Extract the (X, Y) coordinate from the center of the cell holding the provided text.  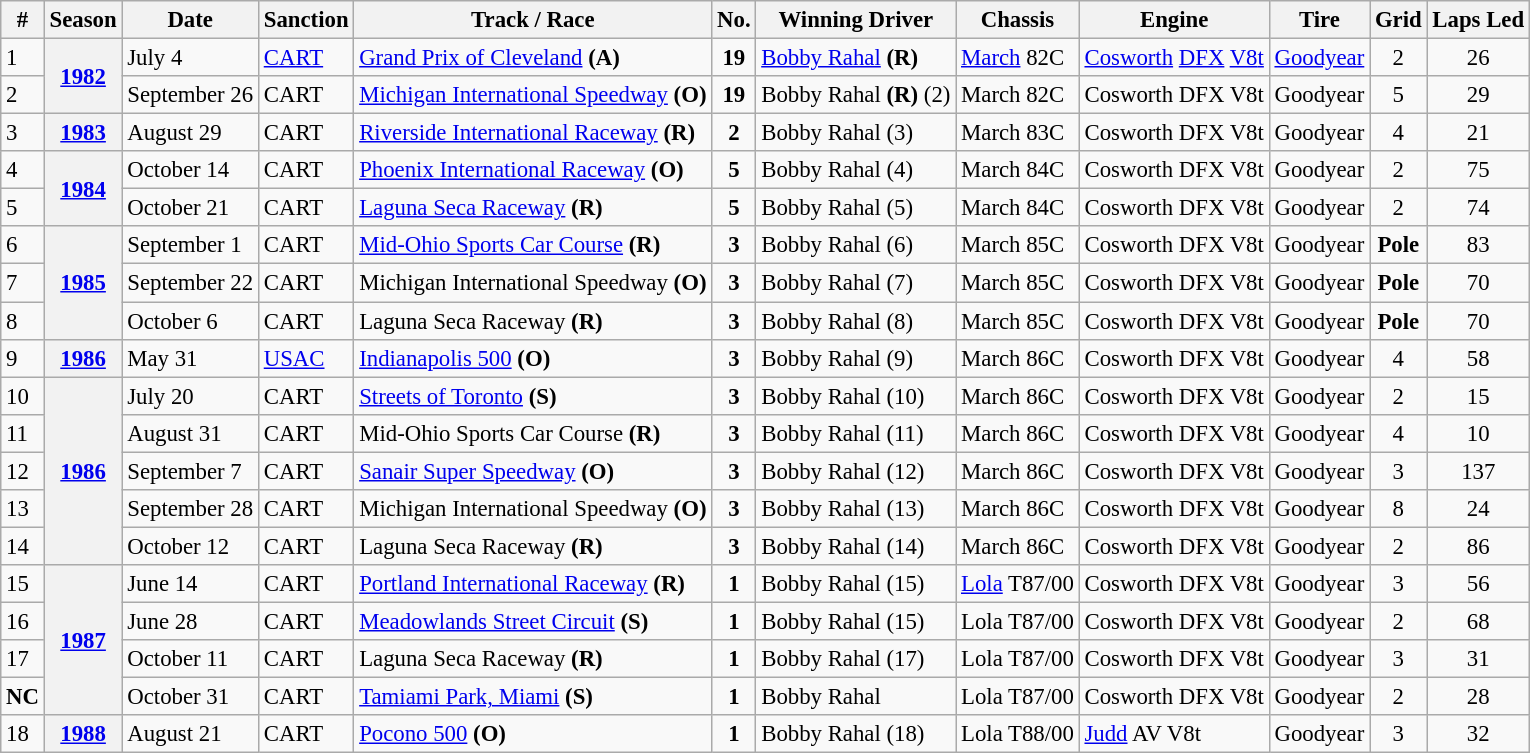
No. (734, 20)
May 31 (190, 358)
Bobby Rahal (10) (856, 396)
6 (23, 245)
31 (1478, 659)
Grid (1398, 20)
June 14 (190, 584)
Bobby Rahal (6) (856, 245)
Indianapolis 500 (O) (533, 358)
74 (1478, 208)
June 28 (190, 621)
August 31 (190, 433)
18 (23, 734)
12 (23, 471)
Bobby Rahal (18) (856, 734)
Bobby Rahal (R) (2) (856, 95)
March 83C (1018, 133)
Bobby Rahal (4) (856, 170)
Tire (1319, 20)
October 12 (190, 546)
1988 (83, 734)
28 (1478, 697)
September 26 (190, 95)
32 (1478, 734)
1982 (83, 76)
October 21 (190, 208)
26 (1478, 58)
Lola T88/00 (1018, 734)
24 (1478, 509)
58 (1478, 358)
83 (1478, 245)
September 7 (190, 471)
Bobby Rahal (13) (856, 509)
September 28 (190, 509)
October 14 (190, 170)
Portland International Raceway (R) (533, 584)
Bobby Rahal (12) (856, 471)
68 (1478, 621)
Date (190, 20)
July 20 (190, 396)
21 (1478, 133)
Tamiami Park, Miami (S) (533, 697)
56 (1478, 584)
July 4 (190, 58)
Bobby Rahal (R) (856, 58)
1987 (83, 640)
Chassis (1018, 20)
75 (1478, 170)
October 31 (190, 697)
Season (83, 20)
17 (23, 659)
86 (1478, 546)
11 (23, 433)
Judd AV V8t (1174, 734)
Meadowlands Street Circuit (S) (533, 621)
Bobby Rahal (8) (856, 321)
USAC (306, 358)
August 21 (190, 734)
Sanction (306, 20)
Bobby Rahal (5) (856, 208)
NC (23, 697)
1984 (83, 188)
Sanair Super Speedway (O) (533, 471)
September 1 (190, 245)
Streets of Toronto (S) (533, 396)
14 (23, 546)
1985 (83, 282)
1983 (83, 133)
August 29 (190, 133)
Track / Race (533, 20)
September 22 (190, 283)
Pocono 500 (O) (533, 734)
9 (23, 358)
Bobby Rahal (856, 697)
Bobby Rahal (9) (856, 358)
Grand Prix of Cleveland (A) (533, 58)
Laps Led (1478, 20)
October 11 (190, 659)
Winning Driver (856, 20)
Engine (1174, 20)
Phoenix International Raceway (O) (533, 170)
Bobby Rahal (17) (856, 659)
16 (23, 621)
Bobby Rahal (14) (856, 546)
7 (23, 283)
13 (23, 509)
# (23, 20)
Bobby Rahal (7) (856, 283)
137 (1478, 471)
Bobby Rahal (11) (856, 433)
Riverside International Raceway (R) (533, 133)
Bobby Rahal (3) (856, 133)
29 (1478, 95)
October 6 (190, 321)
